Determine the [x, y] coordinate at the center of the cell enclosing the given text.  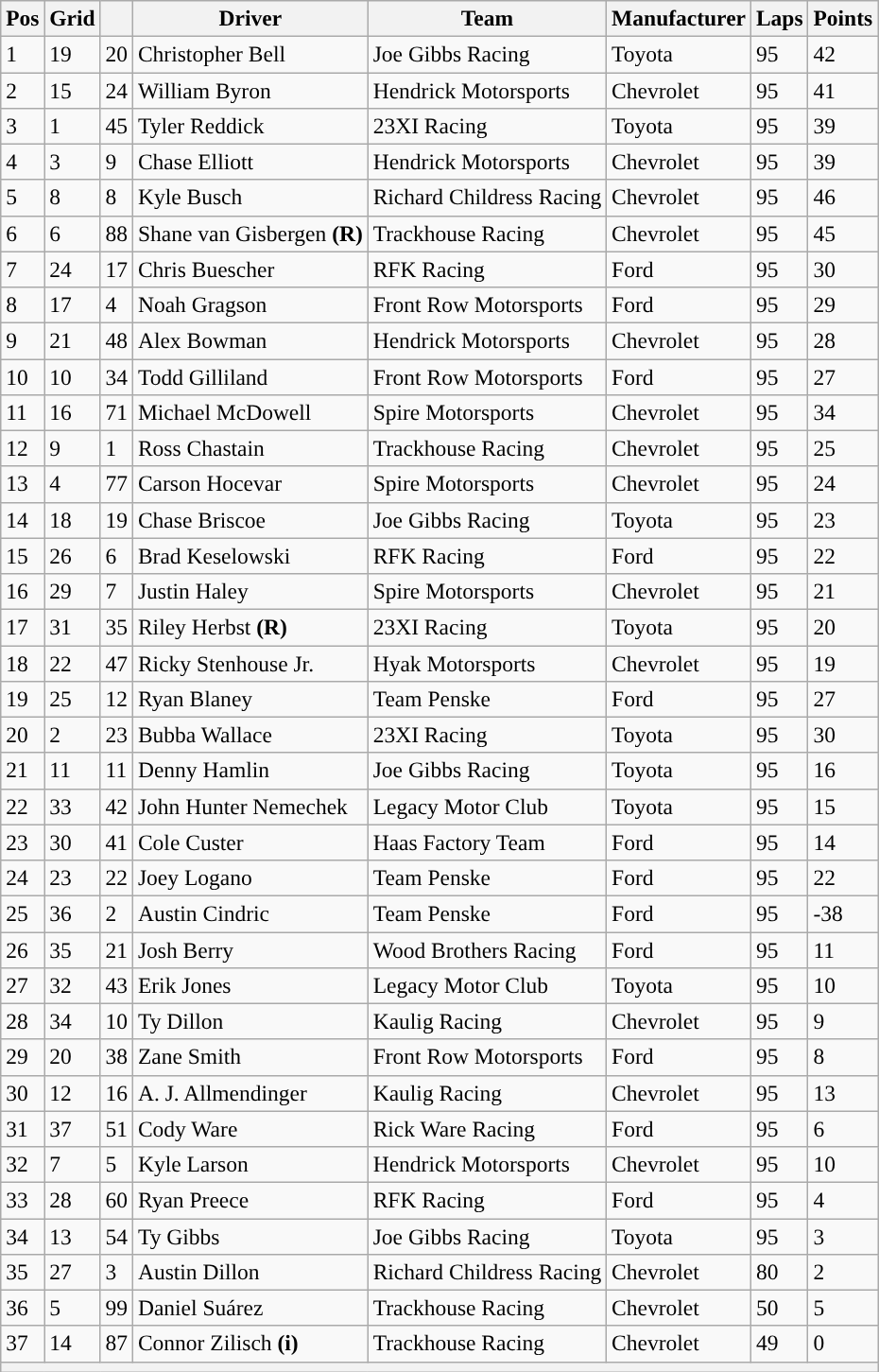
Todd Gilliland [250, 376]
Wood Brothers Racing [487, 949]
49 [779, 1344]
Driver [250, 18]
Rick Ware Racing [487, 1129]
Chase Elliott [250, 162]
Haas Factory Team [487, 842]
Justin Haley [250, 591]
Austin Cindric [250, 913]
60 [116, 1200]
Ty Gibbs [250, 1236]
Shane van Gisbergen (R) [250, 234]
Kyle Larson [250, 1164]
Points [843, 18]
Joey Logano [250, 877]
77 [116, 484]
-38 [843, 913]
Team [487, 18]
Cole Custer [250, 842]
Ross Chastain [250, 448]
Chris Buescher [250, 269]
Laps [779, 18]
Noah Gragson [250, 304]
50 [779, 1308]
Christopher Bell [250, 54]
Chase Briscoe [250, 520]
54 [116, 1236]
Bubba Wallace [250, 735]
51 [116, 1129]
Kyle Busch [250, 198]
46 [843, 198]
Denny Hamlin [250, 771]
Zane Smith [250, 1057]
Ryan Blaney [250, 699]
Erik Jones [250, 985]
80 [779, 1272]
Austin Dillon [250, 1272]
Manufacturer [679, 18]
Michael McDowell [250, 412]
Alex Bowman [250, 340]
Hyak Motorsports [487, 663]
Tyler Reddick [250, 126]
Daniel Suárez [250, 1308]
87 [116, 1344]
John Hunter Nemechek [250, 807]
Brad Keselowski [250, 556]
88 [116, 234]
Josh Berry [250, 949]
Cody Ware [250, 1129]
99 [116, 1308]
Connor Zilisch (i) [250, 1344]
Ryan Preece [250, 1200]
47 [116, 663]
Pos [23, 18]
Riley Herbst (R) [250, 627]
48 [116, 340]
43 [116, 985]
38 [116, 1057]
Ricky Stenhouse Jr. [250, 663]
Carson Hocevar [250, 484]
71 [116, 412]
0 [843, 1344]
William Byron [250, 90]
A. J. Allmendinger [250, 1093]
Ty Dillon [250, 1021]
Grid [72, 18]
